Search for the cell housing the specified text and yield its (X, Y) center coordinate. 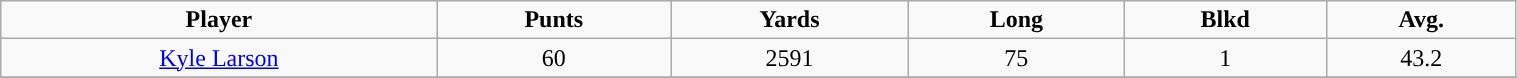
Player (219, 20)
Kyle Larson (219, 58)
Punts (554, 20)
60 (554, 58)
Long (1016, 20)
Avg. (1421, 20)
Blkd (1225, 20)
1 (1225, 58)
Yards (790, 20)
43.2 (1421, 58)
2591 (790, 58)
75 (1016, 58)
